Detect which cell encompasses the target text, then output its [x, y] center coordinate. 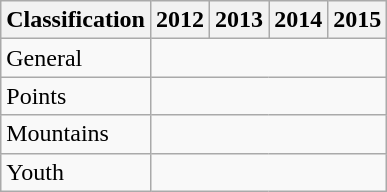
Mountains [76, 134]
General [76, 58]
2014 [298, 20]
Youth [76, 172]
2015 [358, 20]
Classification [76, 20]
Points [76, 96]
2012 [180, 20]
2013 [240, 20]
